Output the (x, y) coordinate of the center of the cell containing the given text.  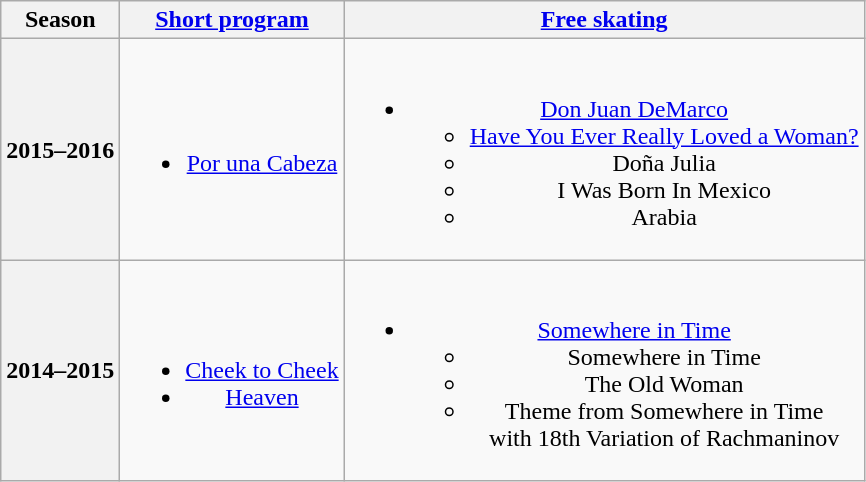
Don Juan DeMarco Have You Ever Really Loved a Woman?Doña JuliaI Was Born In MexicoArabia (604, 150)
Short program (232, 20)
Somewhere in Time Somewhere in Time The Old WomanTheme from Somewhere in Time with 18th Variation of Rachmaninov (604, 370)
Por una Cabeza (232, 150)
2015–2016 (60, 150)
Season (60, 20)
Cheek to Cheek Heaven (232, 370)
Free skating (604, 20)
2014–2015 (60, 370)
